Pinpoint the cell where the given text exists, returning its [X, Y] midpoint coordinate. 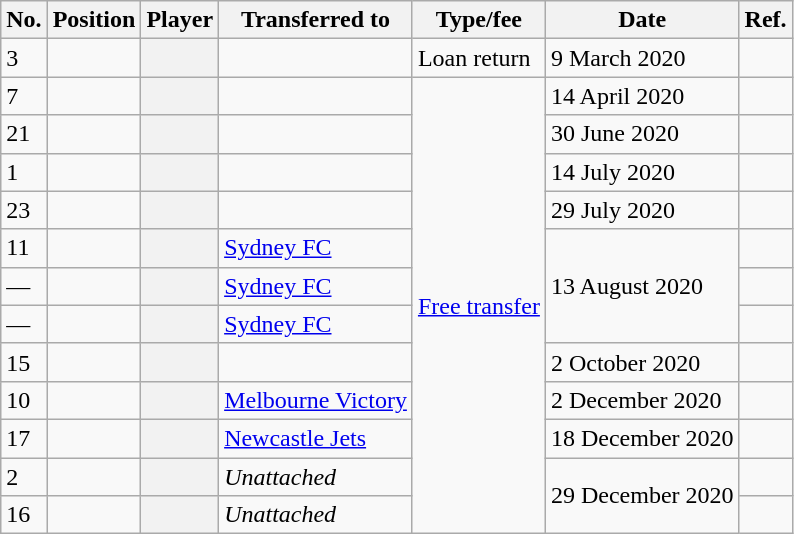
Type/fee [478, 20]
13 August 2020 [642, 286]
18 December 2020 [642, 438]
1 [24, 172]
10 [24, 400]
Date [642, 20]
Melbourne Victory [316, 400]
3 [24, 58]
No. [24, 20]
7 [24, 96]
14 July 2020 [642, 172]
Ref. [766, 20]
29 July 2020 [642, 210]
2 October 2020 [642, 362]
11 [24, 248]
17 [24, 438]
23 [24, 210]
2 [24, 477]
9 March 2020 [642, 58]
29 December 2020 [642, 496]
15 [24, 362]
30 June 2020 [642, 134]
Transferred to [316, 20]
Loan return [478, 58]
Newcastle Jets [316, 438]
Position [94, 20]
Player [180, 20]
16 [24, 515]
21 [24, 134]
14 April 2020 [642, 96]
2 December 2020 [642, 400]
Free transfer [478, 306]
